Locate the cell with the specified text and output its [X, Y] center coordinate. 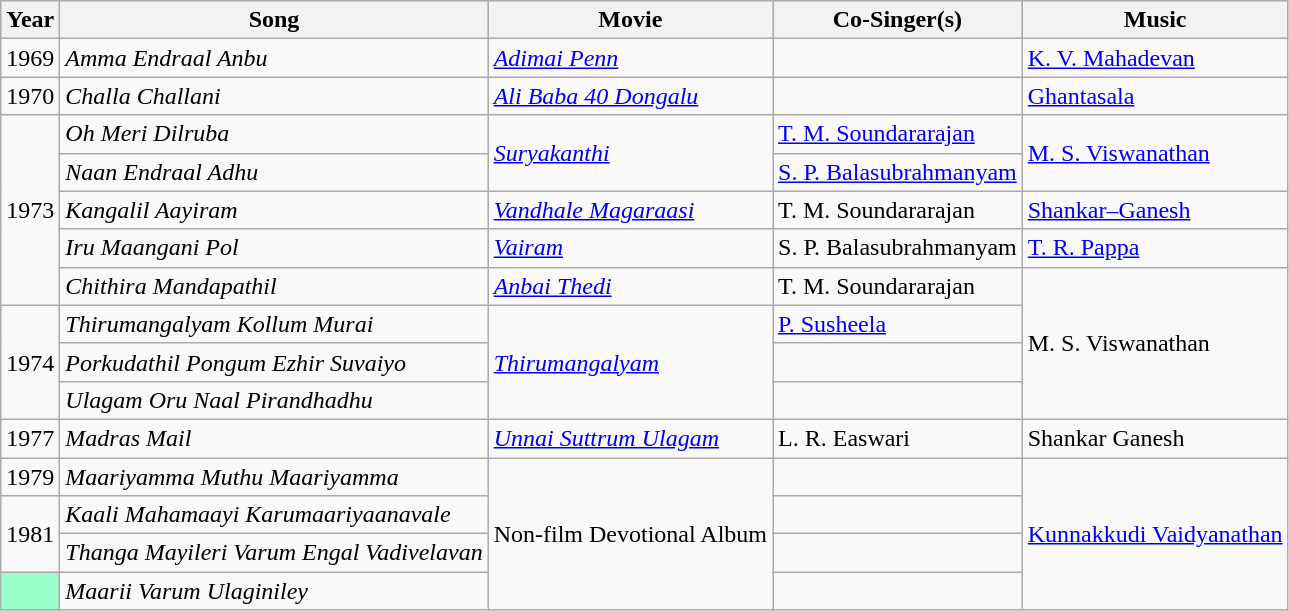
Madras Mail [274, 438]
Movie [630, 20]
1981 [30, 534]
1973 [30, 210]
Ulagam Oru Naal Pirandhadhu [274, 400]
Shankar–Ganesh [1155, 210]
P. Susheela [898, 324]
Maarii Varum Ulaginiley [274, 591]
Non-film Devotional Album [630, 534]
Ghantasala [1155, 96]
1979 [30, 477]
1977 [30, 438]
Kangalil Aayiram [274, 210]
L. R. Easwari [898, 438]
Ali Baba 40 Dongalu [630, 96]
K. V. Mahadevan [1155, 58]
Iru Maangani Pol [274, 248]
Music [1155, 20]
Amma Endraal Anbu [274, 58]
1974 [30, 362]
Adimai Penn [630, 58]
Naan Endraal Adhu [274, 172]
Porkudathil Pongum Ezhir Suvaiyo [274, 362]
Chithira Mandapathil [274, 286]
Vairam [630, 248]
Song [274, 20]
T. R. Pappa [1155, 248]
Thirumangalyam [630, 362]
Kunnakkudi Vaidyanathan [1155, 534]
Suryakanthi [630, 153]
Unnai Suttrum Ulagam [630, 438]
Thirumangalyam Kollum Murai [274, 324]
Co-Singer(s) [898, 20]
Shankar Ganesh [1155, 438]
Maariyamma Muthu Maariyamma [274, 477]
Kaali Mahamaayi Karumaariyaanavale [274, 515]
1969 [30, 58]
Anbai Thedi [630, 286]
1970 [30, 96]
Oh Meri Dilruba [274, 134]
Thanga Mayileri Varum Engal Vadivelavan [274, 553]
Challa Challani [274, 96]
Year [30, 20]
Vandhale Magaraasi [630, 210]
